Locate the cell with the specified text and output its [X, Y] center coordinate. 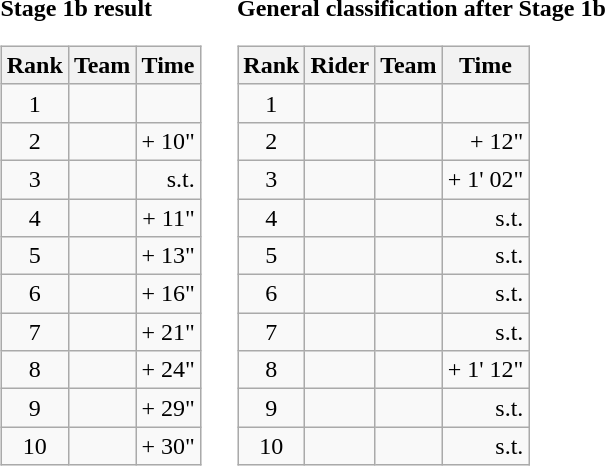
+ 1' 12" [486, 370]
+ 29" [168, 408]
+ 24" [168, 370]
+ 1' 02" [486, 179]
+ 11" [168, 217]
+ 10" [168, 141]
+ 16" [168, 294]
+ 30" [168, 446]
+ 13" [168, 256]
+ 21" [168, 332]
Rider [340, 65]
+ 12" [486, 141]
